Find where the given text appears and provide that cell's center as [x, y] coordinate. 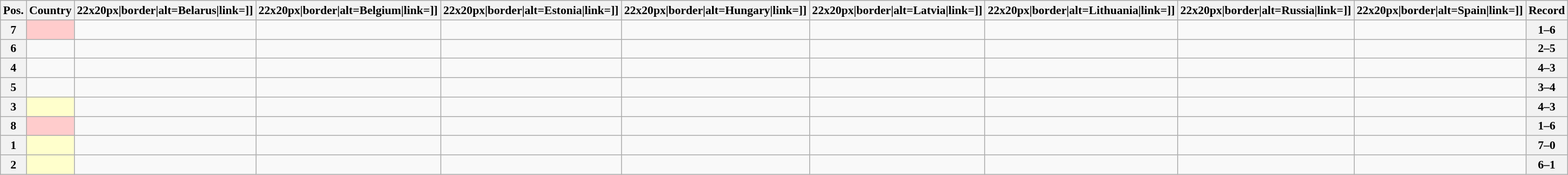
6–1 [1547, 165]
Pos. [14, 10]
1 [14, 146]
2–5 [1547, 49]
3–4 [1547, 88]
2 [14, 165]
22x20px|border|alt=Belgium|link=]] [348, 10]
22x20px|border|alt=Estonia|link=]] [531, 10]
Record [1547, 10]
22x20px|border|alt=Lithuania|link=]] [1081, 10]
22x20px|border|alt=Latvia|link=]] [897, 10]
22x20px|border|alt=Hungary|link=]] [715, 10]
Country [50, 10]
4 [14, 68]
22x20px|border|alt=Belarus|link=]] [165, 10]
5 [14, 88]
7–0 [1547, 146]
6 [14, 49]
3 [14, 107]
22x20px|border|alt=Russia|link=]] [1266, 10]
7 [14, 30]
22x20px|border|alt=Spain|link=]] [1440, 10]
8 [14, 126]
